Locate the cell with the specified text and output its (x, y) center coordinate. 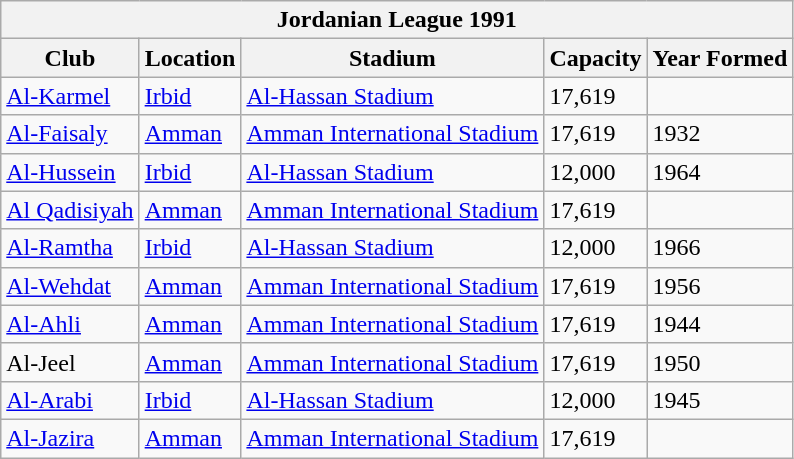
Jordanian League 1991 (397, 20)
Year Formed (720, 58)
Al Qadisiyah (70, 210)
Club (70, 58)
1966 (720, 248)
Stadium (392, 58)
1956 (720, 286)
Al-Jeel (70, 362)
Al-Faisaly (70, 134)
1950 (720, 362)
Location (190, 58)
1932 (720, 134)
Al-Karmel (70, 96)
1945 (720, 400)
Al-Arabi (70, 400)
1944 (720, 324)
Al-Ahli (70, 324)
Al-Hussein (70, 172)
Al-Jazira (70, 438)
Al-Ramtha (70, 248)
1964 (720, 172)
Capacity (596, 58)
Al-Wehdat (70, 286)
